Pinpoint the cell where the given text exists, returning its [X, Y] midpoint coordinate. 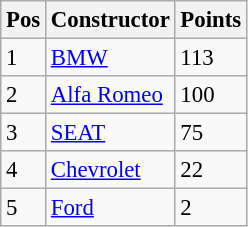
100 [210, 95]
75 [210, 133]
22 [210, 170]
3 [24, 133]
4 [24, 170]
Chevrolet [111, 170]
Pos [24, 20]
5 [24, 208]
Points [210, 20]
Alfa Romeo [111, 95]
Ford [111, 208]
BMW [111, 58]
Constructor [111, 20]
SEAT [111, 133]
1 [24, 58]
113 [210, 58]
